Provide the (x, y) coordinate of the cell's center where the given text is located.  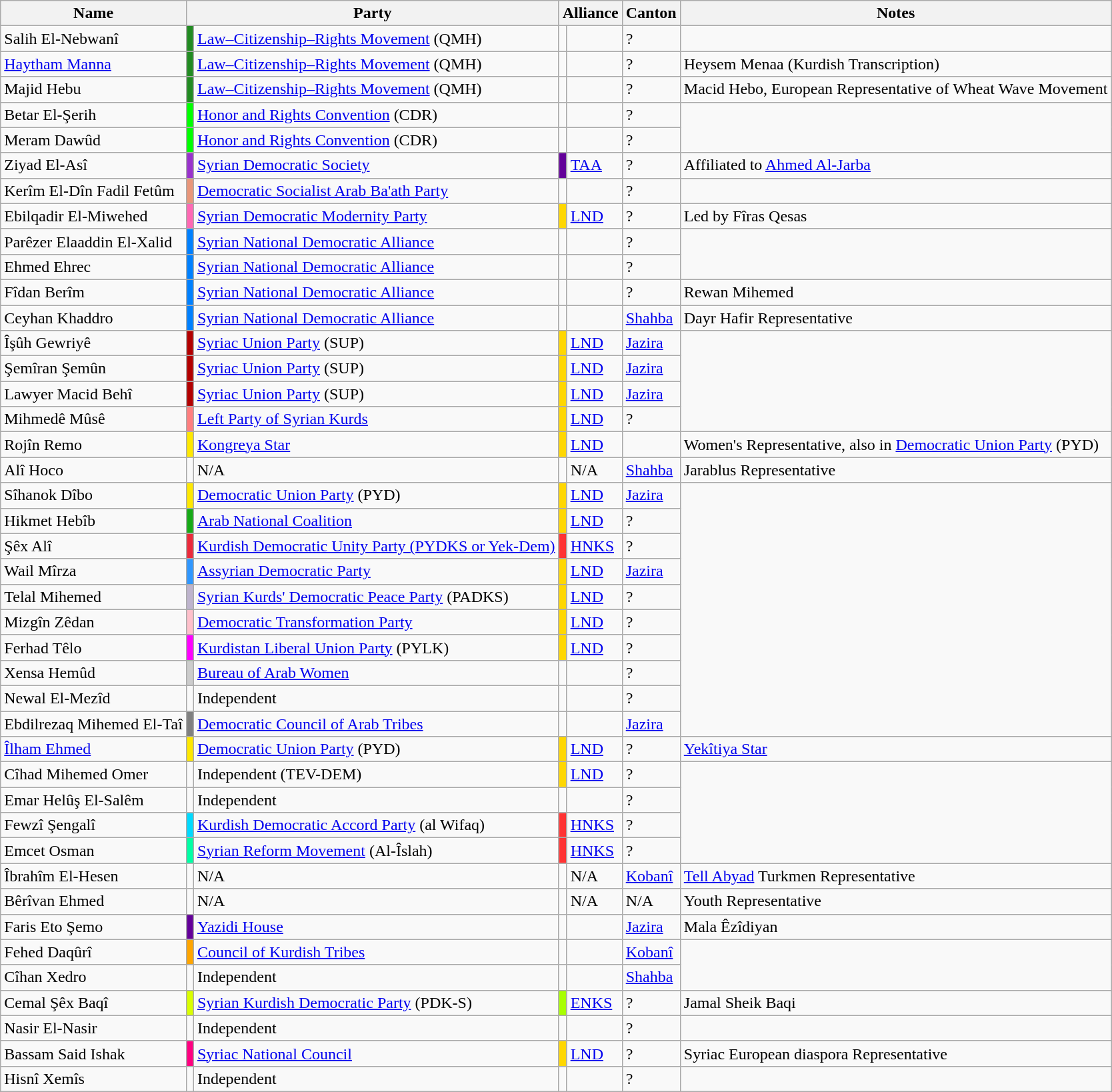
Mihmedê Mûsê (93, 419)
Democratic Council of Arab Tribes (376, 723)
Ziyad El-Asî (93, 165)
Kurdistan Liberal Union Party (PYLK) (376, 647)
Bassam Said Ishak (93, 1053)
Syrian Reform Movement (Al-Îslah) (376, 851)
TAA (595, 165)
Telal Mihemed (93, 597)
Syrian Kurds' Democratic Peace Party (PADKS) (376, 597)
Alî Hoco (93, 470)
Bureau of Arab Women (376, 673)
Îbrahîm El-Hesen (93, 876)
Independent (TEV-DEM) (376, 775)
Assyrian Democratic Party (376, 571)
Arab National Coalition (376, 521)
Heysem Menaa (Kurdish Transcription) (896, 64)
Canton (651, 13)
Kongreya Star (376, 445)
Left Party of Syrian Kurds (376, 419)
Ebdilrezaq Mihemed El-Taî (93, 723)
Ehmed Ehrec (93, 267)
Faris Eto Şemo (93, 927)
Şemîran Şemûn (93, 369)
Rewan Mihemed (896, 292)
Cîhad Mihemed Omer (93, 775)
Xensa Hemûd (93, 673)
Salih El-Nebwanî (93, 39)
Party (372, 13)
Mala Êzîdiyan (896, 927)
Fehed Daqûrî (93, 952)
Syrian Kurdish Democratic Party (PDK-S) (376, 1003)
Tell Abyad Turkmen Representative (896, 876)
Bêrîvan Ehmed (93, 901)
Syriac National Council (376, 1053)
Ebilqadir El-Miwehed (93, 216)
Affiliated to Ahmed Al-Jarba (896, 165)
Kerîm El-Dîn Fadil Fetûm (93, 191)
Emcet Osman (93, 851)
Jamal Sheik Baqi (896, 1003)
Îlham Ehmed (93, 749)
Syrian Democratic Modernity Party (376, 216)
Kurdish Democratic Accord Party (al Wifaq) (376, 825)
Cemal Şêx Baqî (93, 1003)
Şêx Alî (93, 546)
Women's Representative, also in Democratic Union Party (PYD) (896, 445)
Jarablus Representative (896, 470)
Emar Helûş El-Salêm (93, 800)
Lawyer Macid Behî (93, 394)
ENKS (595, 1003)
Meram Dawûd (93, 140)
Ceyhan Khaddro (93, 318)
Fîdan Berîm (93, 292)
Parêzer Elaaddin El-Xalid (93, 241)
Notes (896, 13)
Haytham Manna (93, 64)
Yazidi House (376, 927)
Ferhad Têlo (93, 647)
Yekîtiya Star (896, 749)
Name (93, 13)
Syriac European diaspora Representative (896, 1053)
Led by Fîras Qesas (896, 216)
Syrian Democratic Society (376, 165)
Majid Hebu (93, 89)
Kurdish Democratic Unity Party (PYDKS or Yek-Dem) (376, 546)
Nasir El-Nasir (93, 1028)
Democratic Transformation Party (376, 622)
Youth Representative (896, 901)
Macid Hebo, European Representative of Wheat Wave Movement (896, 89)
Îşûh Gewriyê (93, 343)
Hikmet Hebîb (93, 521)
Newal El-Mezîd (93, 698)
Rojîn Remo (93, 445)
Cîhan Xedro (93, 977)
Sîhanok Dîbo (93, 495)
Fewzî Şengalî (93, 825)
Hisnî Xemîs (93, 1079)
Mizgîn Zêdan (93, 622)
Betar El-Şerih (93, 115)
Alliance (591, 13)
Democratic Socialist Arab Ba'ath Party (376, 191)
Wail Mîrza (93, 571)
Council of Kurdish Tribes (376, 952)
Dayr Hafir Representative (896, 318)
